From the cell containing the given text, extract its center point as [x, y] coordinate. 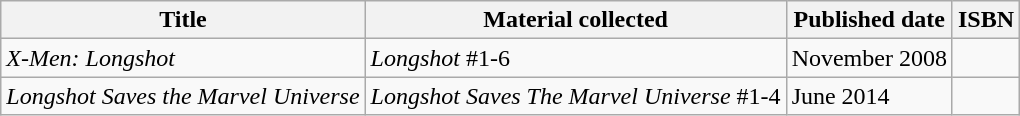
Title [183, 20]
Longshot #1-6 [576, 58]
Published date [869, 20]
X-Men: Longshot [183, 58]
Material collected [576, 20]
Longshot Saves the Marvel Universe [183, 96]
Longshot Saves The Marvel Universe #1-4 [576, 96]
June 2014 [869, 96]
November 2008 [869, 58]
ISBN [986, 20]
